Return [X, Y] of the center of cell containing provided text 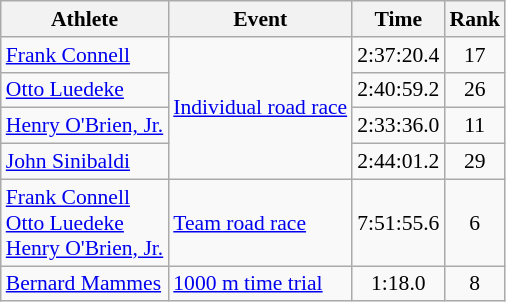
7:51:55.6 [398, 222]
Henry O'Brien, Jr. [85, 126]
Rank [474, 19]
29 [474, 162]
Event [260, 19]
Bernard Mammes [85, 284]
17 [474, 55]
26 [474, 90]
Frank Connell [85, 55]
1:18.0 [398, 284]
Frank ConnellOtto LuedekeHenry O'Brien, Jr. [85, 222]
2:37:20.4 [398, 55]
1000 m time trial [260, 284]
6 [474, 222]
Time [398, 19]
Individual road race [260, 108]
8 [474, 284]
Team road race [260, 222]
Athlete [85, 19]
2:33:36.0 [398, 126]
11 [474, 126]
2:44:01.2 [398, 162]
Otto Luedeke [85, 90]
John Sinibaldi [85, 162]
2:40:59.2 [398, 90]
